For the text-containing cell, return its midpoint in [X, Y] coordinate format. 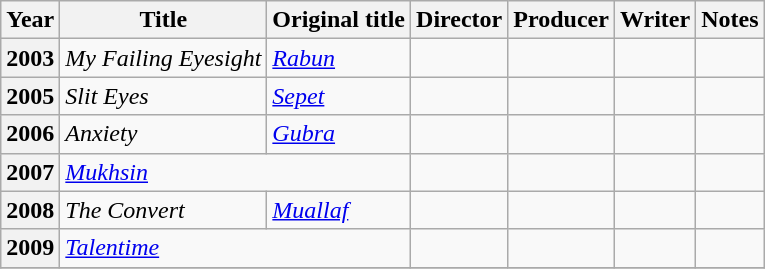
2005 [30, 96]
My Failing Eyesight [164, 58]
Title [164, 20]
2009 [30, 248]
The Convert [164, 210]
Original title [339, 20]
2006 [30, 134]
2008 [30, 210]
Gubra [339, 134]
Rabun [339, 58]
Year [30, 20]
Anxiety [164, 134]
2007 [30, 172]
Writer [654, 20]
2003 [30, 58]
Producer [562, 20]
Notes [730, 20]
Talentime [236, 248]
Sepet [339, 96]
Slit Eyes [164, 96]
Mukhsin [236, 172]
Muallaf [339, 210]
Director [460, 20]
